Identify which cell holds the provided text, then report its (X, Y) central coordinate. 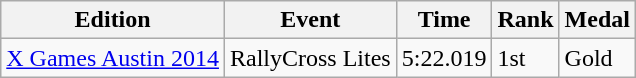
RallyCross Lites (310, 58)
Medal (597, 20)
X Games Austin 2014 (113, 58)
Gold (597, 58)
5:22.019 (444, 58)
1st (526, 58)
Event (310, 20)
Edition (113, 20)
Time (444, 20)
Rank (526, 20)
